Detect which cell encompasses the target text, then output its (X, Y) center coordinate. 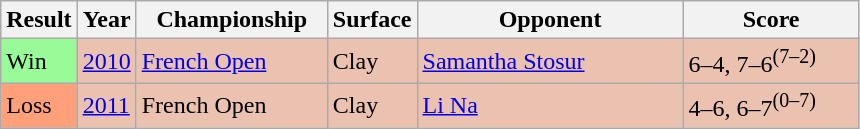
6–4, 7–6(7–2) (771, 62)
Result (39, 20)
2010 (106, 62)
Year (106, 20)
Loss (39, 106)
2011 (106, 106)
Surface (372, 20)
Score (771, 20)
Samantha Stosur (550, 62)
4–6, 6–7(0–7) (771, 106)
Opponent (550, 20)
Championship (232, 20)
Li Na (550, 106)
Win (39, 62)
